Search for the cell housing the specified text and yield its [X, Y] center coordinate. 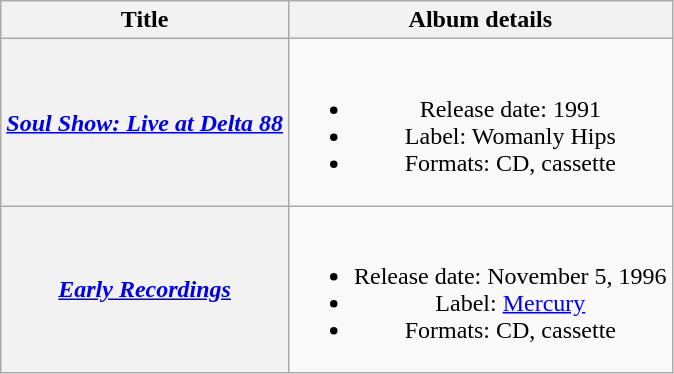
Soul Show: Live at Delta 88 [145, 122]
Release date: November 5, 1996Label: MercuryFormats: CD, cassette [480, 290]
Title [145, 20]
Album details [480, 20]
Release date: 1991Label: Womanly HipsFormats: CD, cassette [480, 122]
Early Recordings [145, 290]
